Extract the [X, Y] coordinate from the center of the cell holding the provided text.  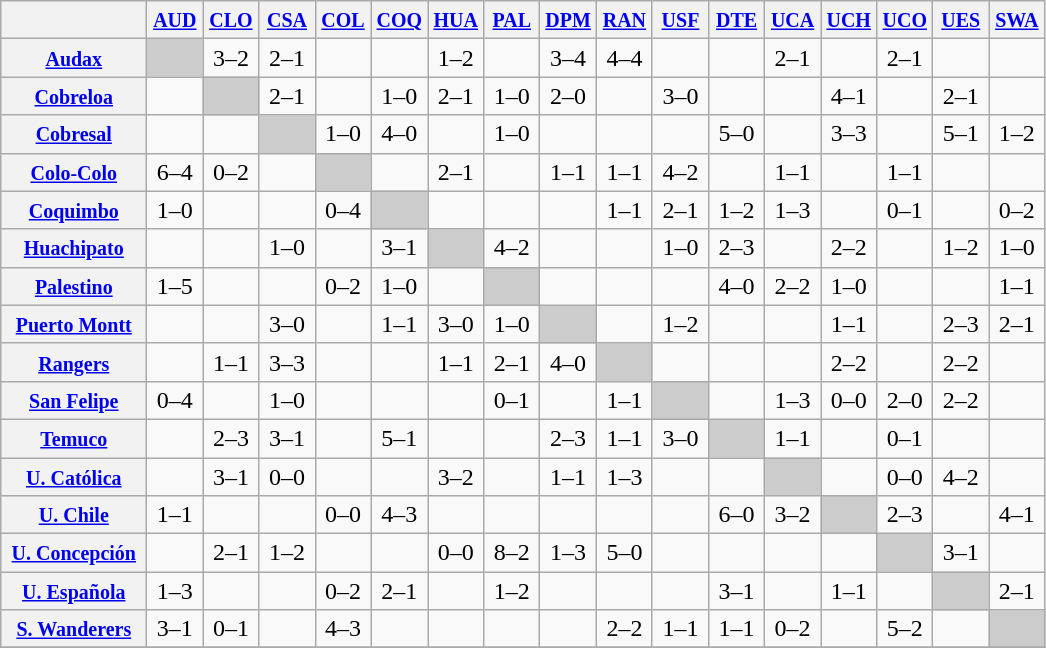
Audax [74, 58]
Huachipato [74, 248]
U. Concepción [74, 553]
DTE [737, 20]
U. Católica [74, 477]
6–4 [175, 172]
UCH [849, 20]
HUA [456, 20]
Coquimbo [74, 210]
U. Chile [74, 515]
8–2 [512, 553]
AUD [175, 20]
USF [680, 20]
6–0 [737, 515]
RAN [624, 20]
COQ [400, 20]
DPM [568, 20]
UCO [905, 20]
Temuco [74, 438]
Colo-Colo [74, 172]
Palestino [74, 286]
S. Wanderers [74, 629]
U. Española [74, 591]
San Felipe [74, 400]
3–4 [568, 58]
PAL [512, 20]
SWA [1017, 20]
UCA [793, 20]
Cobreloa [74, 96]
Puerto Montt [74, 324]
COL [343, 20]
1–5 [175, 286]
CLO [231, 20]
UES [961, 20]
Cobresal [74, 134]
Rangers [74, 362]
CSA [287, 20]
5–2 [905, 629]
4–4 [624, 58]
